Extract the [x, y] coordinate from the center of the cell holding the provided text.  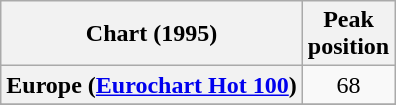
Europe (Eurochart Hot 100) [152, 85]
68 [348, 85]
Chart (1995) [152, 34]
Peakposition [348, 34]
